Extract the (X, Y) coordinate from the center of the cell holding the provided text.  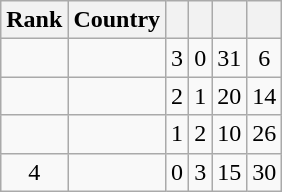
26 (264, 134)
10 (230, 134)
15 (230, 172)
14 (264, 96)
6 (264, 58)
31 (230, 58)
20 (230, 96)
4 (34, 172)
Rank (34, 20)
30 (264, 172)
Country (117, 20)
